Determine the (X, Y) coordinate at the center of the cell enclosing the given text.  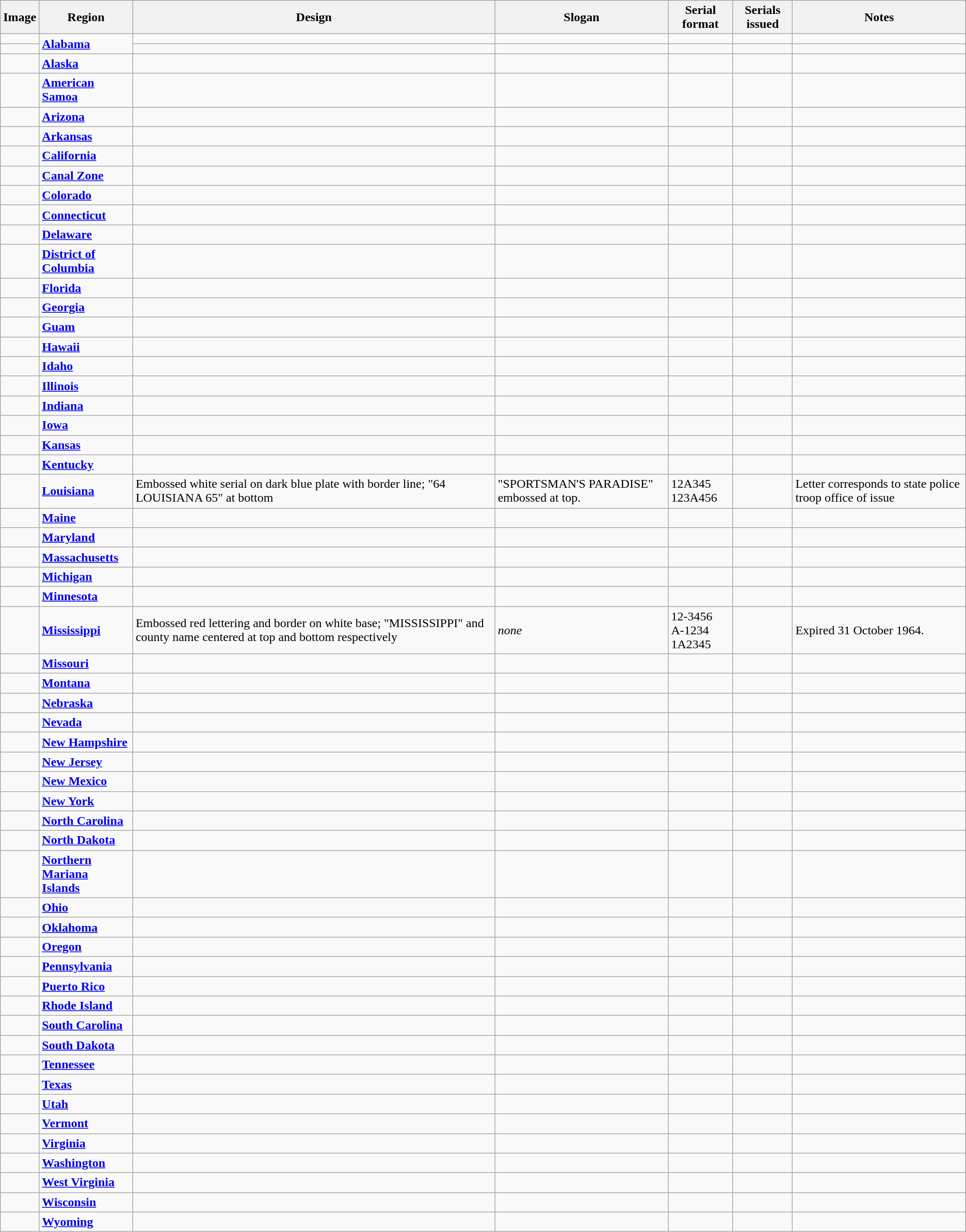
Oregon (86, 947)
Michigan (86, 577)
Minnesota (86, 596)
Virginia (86, 1143)
12-3456A-12341A2345 (701, 630)
Notes (879, 18)
Alaska (86, 63)
Delaware (86, 234)
District ofColumbia (86, 261)
New Mexico (86, 781)
Embossed white serial on dark blue plate with border line; "64 LOUISIANA 65" at bottom (314, 491)
Guam (86, 327)
Nevada (86, 723)
Puerto Rico (86, 986)
New Hampshire (86, 742)
Mississippi (86, 630)
Design (314, 18)
Maryland (86, 537)
South Carolina (86, 1026)
Louisiana (86, 491)
Oklahoma (86, 927)
Utah (86, 1104)
Washington (86, 1163)
Florida (86, 287)
Serials issued (763, 18)
"SPORTSMAN'S PARADISE" embossed at top. (582, 491)
Missouri (86, 664)
Iowa (86, 425)
Connecticut (86, 215)
Illinois (86, 386)
Tennessee (86, 1065)
Idaho (86, 366)
Kansas (86, 445)
Image (20, 18)
Canal Zone (86, 175)
12A345123A456 (701, 491)
Vermont (86, 1124)
American Samoa (86, 90)
Arizona (86, 117)
none (582, 630)
Nebraska (86, 703)
New Jersey (86, 762)
Letter corresponds to state police troop office of issue (879, 491)
California (86, 156)
Northern Mariana Islands (86, 874)
Indiana (86, 406)
Hawaii (86, 347)
Texas (86, 1084)
South Dakota (86, 1045)
Rhode Island (86, 1006)
Embossed red lettering and border on white base; "MISSISSIPPI" and county name centered at top and bottom respectively (314, 630)
Colorado (86, 195)
North Dakota (86, 840)
New York (86, 801)
Region (86, 18)
Montana (86, 683)
Pennsylvania (86, 966)
Wyoming (86, 1222)
Slogan (582, 18)
Alabama (86, 44)
Arkansas (86, 136)
Serial format (701, 18)
North Carolina (86, 821)
Georgia (86, 308)
Maine (86, 518)
Ohio (86, 907)
Wisconsin (86, 1202)
West Virginia (86, 1182)
Expired 31 October 1964. (879, 630)
Kentucky (86, 465)
Massachusetts (86, 557)
